Search for the cell housing the specified text and yield its (X, Y) center coordinate. 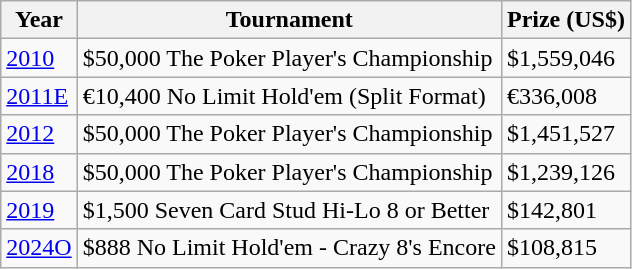
$1,239,126 (566, 172)
Prize (US$) (566, 20)
2011E (39, 96)
€10,400 No Limit Hold'em (Split Format) (289, 96)
$888 No Limit Hold'em - Crazy 8's Encore (289, 248)
$142,801 (566, 210)
2010 (39, 58)
$1,559,046 (566, 58)
2024O (39, 248)
$1,500 Seven Card Stud Hi-Lo 8 or Better (289, 210)
Year (39, 20)
Tournament (289, 20)
$1,451,527 (566, 134)
€336,008 (566, 96)
2019 (39, 210)
2018 (39, 172)
$108,815 (566, 248)
2012 (39, 134)
